Return the (x, y) coordinate for the center point of the cell that contains the specified text.  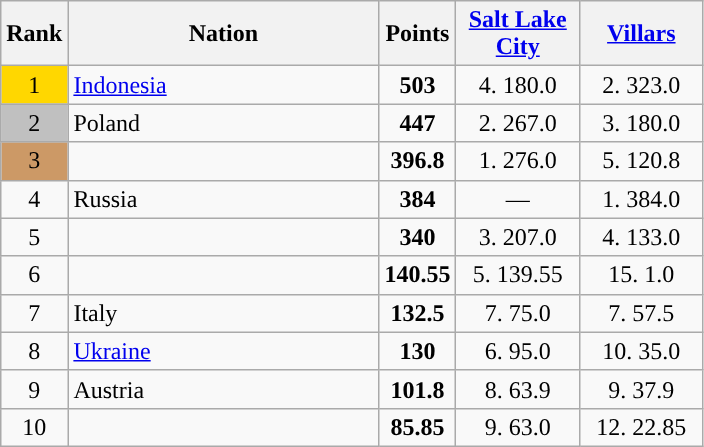
3 (34, 161)
12. 22.85 (642, 427)
1 (34, 85)
7. 75.0 (518, 313)
503 (418, 85)
2. 267.0 (518, 123)
140.55 (418, 275)
85.85 (418, 427)
6. 95.0 (518, 351)
15. 1.0 (642, 275)
447 (418, 123)
396.8 (418, 161)
2. 323.0 (642, 85)
Points (418, 34)
3. 180.0 (642, 123)
5 (34, 237)
1. 276.0 (518, 161)
6 (34, 275)
2 (34, 123)
— (518, 199)
Salt Lake City (518, 34)
Villars (642, 34)
130 (418, 351)
Poland (224, 123)
132.5 (418, 313)
5. 139.55 (518, 275)
9 (34, 389)
8 (34, 351)
1. 384.0 (642, 199)
Italy (224, 313)
Rank (34, 34)
10. 35.0 (642, 351)
10 (34, 427)
340 (418, 237)
9. 63.0 (518, 427)
4 (34, 199)
5. 120.8 (642, 161)
Russia (224, 199)
Ukraine (224, 351)
3. 207.0 (518, 237)
Nation (224, 34)
7 (34, 313)
384 (418, 199)
4. 180.0 (518, 85)
4. 133.0 (642, 237)
Indonesia (224, 85)
7. 57.5 (642, 313)
Austria (224, 389)
8. 63.9 (518, 389)
101.8 (418, 389)
9. 37.9 (642, 389)
